Determine the [x, y] coordinate at the center of the cell enclosing the given text.  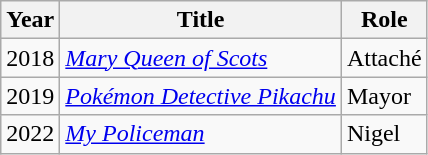
Title [201, 20]
Mayor [384, 96]
2022 [30, 134]
2018 [30, 58]
Role [384, 20]
My Policeman [201, 134]
Pokémon Detective Pikachu [201, 96]
Attaché [384, 58]
Year [30, 20]
Nigel [384, 134]
2019 [30, 96]
Mary Queen of Scots [201, 58]
